Identify which cell holds the provided text, then report its (x, y) central coordinate. 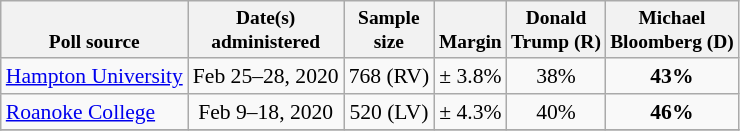
40% (556, 112)
DonaldTrump (R) (556, 30)
± 4.3% (470, 112)
520 (LV) (390, 112)
Poll source (94, 30)
38% (556, 76)
± 3.8% (470, 76)
Samplesize (390, 30)
Feb 25–28, 2020 (266, 76)
Feb 9–18, 2020 (266, 112)
MichaelBloomberg (D) (672, 30)
43% (672, 76)
Margin (470, 30)
46% (672, 112)
Hampton University (94, 76)
Date(s)administered (266, 30)
Roanoke College (94, 112)
768 (RV) (390, 76)
